Extract the [x, y] coordinate from the center of the cell holding the provided text.  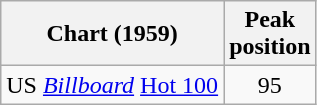
Peakposition [270, 34]
Chart (1959) [112, 34]
US Billboard Hot 100 [112, 85]
95 [270, 85]
